Detect which cell encompasses the target text, then output its [x, y] center coordinate. 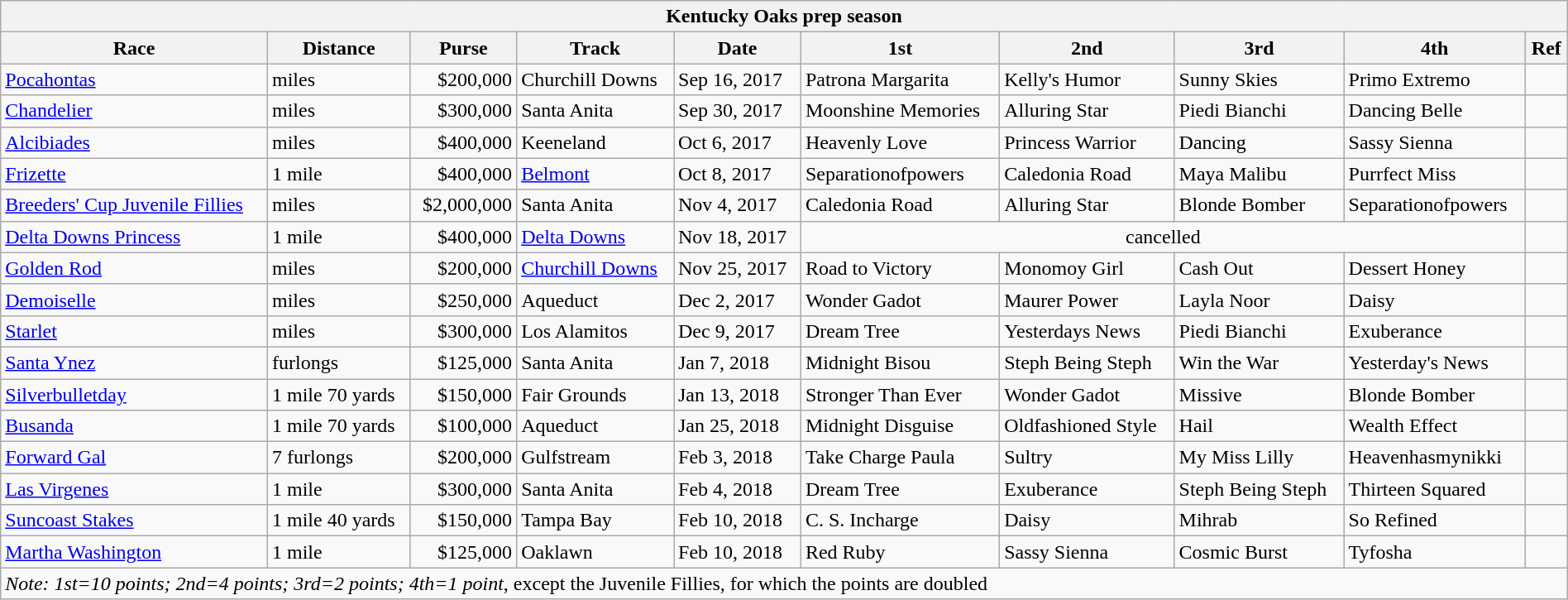
Oaklawn [595, 552]
Date [737, 48]
Moonshine Memories [900, 111]
Tampa Bay [595, 521]
Thirteen Squared [1434, 489]
Cosmic Burst [1259, 552]
Distance [339, 48]
Jan 13, 2018 [737, 395]
Feb 4, 2018 [737, 489]
Dessert Honey [1434, 268]
Los Alamitos [595, 331]
C. S. Incharge [900, 521]
Martha Washington [134, 552]
Patrona Margarita [900, 79]
Santa Ynez [134, 362]
Monomoy Girl [1087, 268]
Yesterday's News [1434, 362]
$2,000,000 [463, 205]
1 mile 40 yards [339, 521]
Take Charge Paula [900, 458]
Purrfect Miss [1434, 174]
Midnight Disguise [900, 426]
Tyfosha [1434, 552]
Dec 2, 2017 [737, 300]
2nd [1087, 48]
Chandelier [134, 111]
Oct 8, 2017 [737, 174]
Nov 18, 2017 [737, 237]
Silverbulletday [134, 395]
Delta Downs Princess [134, 237]
Oldfashioned Style [1087, 426]
Midnight Bisou [900, 362]
Jan 25, 2018 [737, 426]
4th [1434, 48]
cancelled [1163, 237]
Feb 3, 2018 [737, 458]
$100,000 [463, 426]
Heavenhasmynikki [1434, 458]
Busanda [134, 426]
Ref [1546, 48]
Keeneland [595, 142]
Layla Noor [1259, 300]
Jan 7, 2018 [737, 362]
Cash Out [1259, 268]
furlongs [339, 362]
Note: 1st=10 points; 2nd=4 points; 3rd=2 points; 4th=1 point, except the Juvenile Fillies, for which the points are doubled [784, 583]
Princess Warrior [1087, 142]
Red Ruby [900, 552]
Pocahontas [134, 79]
Breeders' Cup Juvenile Fillies [134, 205]
Sep 30, 2017 [737, 111]
Las Virgenes [134, 489]
Kentucky Oaks prep season [784, 17]
Purse [463, 48]
Missive [1259, 395]
Dec 9, 2017 [737, 331]
Track [595, 48]
Delta Downs [595, 237]
Primo Extremo [1434, 79]
3rd [1259, 48]
Maya Malibu [1259, 174]
Sunny Skies [1259, 79]
Kelly's Humor [1087, 79]
Sep 16, 2017 [737, 79]
Fair Grounds [595, 395]
Stronger Than Ever [900, 395]
So Refined [1434, 521]
Forward Gal [134, 458]
Nov 4, 2017 [737, 205]
$250,000 [463, 300]
Heavenly Love [900, 142]
Road to Victory [900, 268]
Frizette [134, 174]
Alcibiades [134, 142]
Hail [1259, 426]
Win the War [1259, 362]
Belmont [595, 174]
Mihrab [1259, 521]
Yesterdays News [1087, 331]
Dancing Belle [1434, 111]
Maurer Power [1087, 300]
Suncoast Stakes [134, 521]
7 furlongs [339, 458]
Wealth Effect [1434, 426]
Race [134, 48]
Demoiselle [134, 300]
Oct 6, 2017 [737, 142]
Dancing [1259, 142]
Sultry [1087, 458]
Gulfstream [595, 458]
Starlet [134, 331]
1st [900, 48]
Golden Rod [134, 268]
My Miss Lilly [1259, 458]
Nov 25, 2017 [737, 268]
